From the cell containing the given text, extract its center point as [X, Y] coordinate. 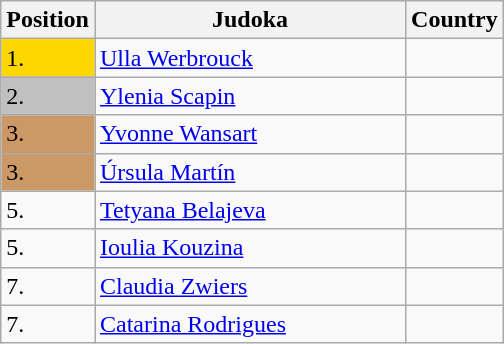
Tetyana Belajeva [250, 210]
Ulla Werbrouck [250, 58]
2. [48, 96]
Position [48, 20]
Ylenia Scapin [250, 96]
Claudia Zwiers [250, 286]
Country [455, 20]
Judoka [250, 20]
Catarina Rodrigues [250, 324]
Úrsula Martín [250, 172]
Ioulia Kouzina [250, 248]
Yvonne Wansart [250, 134]
1. [48, 58]
